Search for the cell housing the specified text and yield its [x, y] center coordinate. 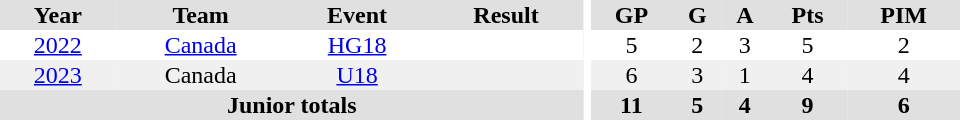
Event [358, 15]
Junior totals [292, 105]
GP [631, 15]
U18 [358, 75]
Result [506, 15]
A [745, 15]
9 [808, 105]
PIM [904, 15]
HG18 [358, 45]
Team [201, 15]
G [698, 15]
Year [58, 15]
2023 [58, 75]
1 [745, 75]
Pts [808, 15]
11 [631, 105]
2022 [58, 45]
